Identify which cell holds the provided text, then report its (X, Y) central coordinate. 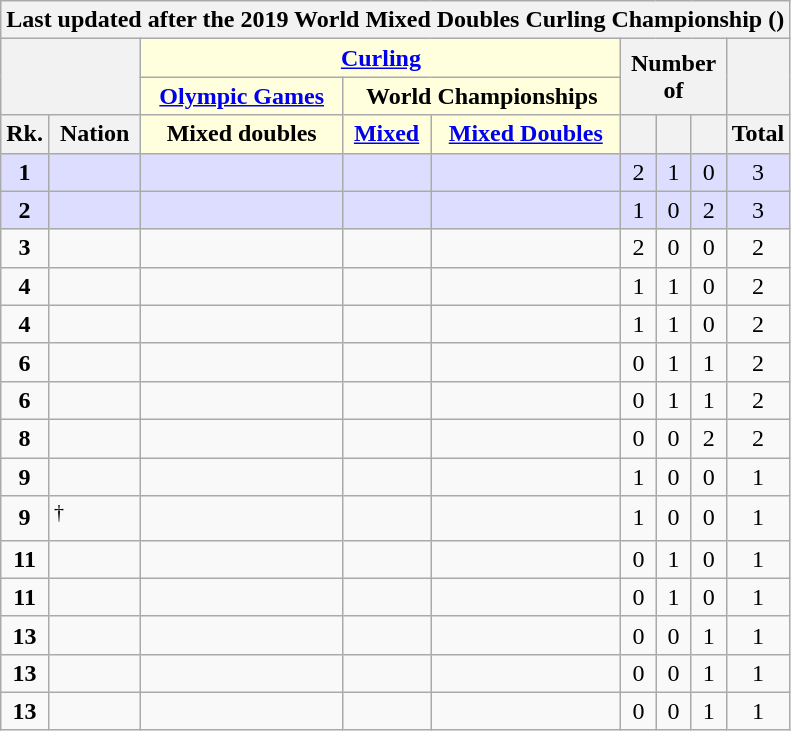
† (94, 518)
8 (25, 438)
Mixed Doubles (526, 134)
Nation (94, 134)
Mixed doubles (242, 134)
Last updated after the 2019 World Mixed Doubles Curling Championship () (396, 20)
Olympic Games (242, 96)
Rk. (25, 134)
Total (758, 134)
Mixed (387, 134)
World Championships (482, 96)
Number of (674, 77)
Curling (381, 58)
